For the text-containing cell, return its midpoint in (x, y) coordinate format. 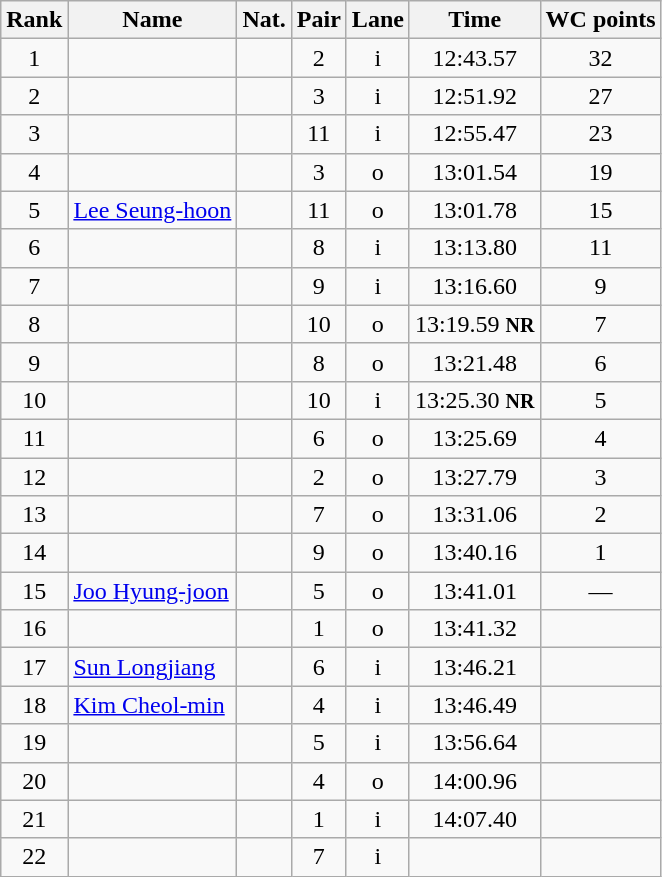
Sun Longjiang (152, 667)
13:46.21 (474, 667)
13 (34, 515)
13:41.32 (474, 629)
13:13.80 (474, 248)
14 (34, 553)
23 (600, 134)
16 (34, 629)
Nat. (264, 20)
22 (34, 857)
13:40.16 (474, 553)
12:55.47 (474, 134)
21 (34, 819)
Name (152, 20)
WC points (600, 20)
13:27.79 (474, 477)
13:01.78 (474, 210)
Lee Seung-hoon (152, 210)
13:19.59 NR (474, 324)
13:25.30 NR (474, 400)
Time (474, 20)
12:43.57 (474, 58)
17 (34, 667)
32 (600, 58)
13:21.48 (474, 362)
Rank (34, 20)
Joo Hyung-joon (152, 591)
13:25.69 (474, 438)
13:16.60 (474, 286)
Pair (318, 20)
20 (34, 781)
18 (34, 705)
— (600, 591)
27 (600, 96)
14:00.96 (474, 781)
Lane (378, 20)
13:31.06 (474, 515)
12 (34, 477)
13:56.64 (474, 743)
14:07.40 (474, 819)
12:51.92 (474, 96)
Kim Cheol-min (152, 705)
13:41.01 (474, 591)
13:01.54 (474, 172)
13:46.49 (474, 705)
